Search for the cell housing the specified text and yield its [x, y] center coordinate. 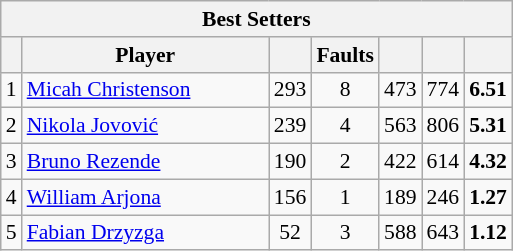
6.51 [488, 90]
5 [12, 233]
8 [345, 90]
806 [444, 126]
Micah Christenson [146, 90]
190 [290, 162]
473 [400, 90]
Nikola Jovović [146, 126]
Faults [345, 55]
Player [146, 55]
293 [290, 90]
Fabian Drzyzga [146, 233]
Best Setters [256, 19]
189 [400, 197]
4.32 [488, 162]
643 [444, 233]
156 [290, 197]
239 [290, 126]
588 [400, 233]
563 [400, 126]
774 [444, 90]
5.31 [488, 126]
Bruno Rezende [146, 162]
422 [400, 162]
William Arjona [146, 197]
246 [444, 197]
1.27 [488, 197]
1.12 [488, 233]
52 [290, 233]
614 [444, 162]
